Locate the cell with the specified text and output its [X, Y] center coordinate. 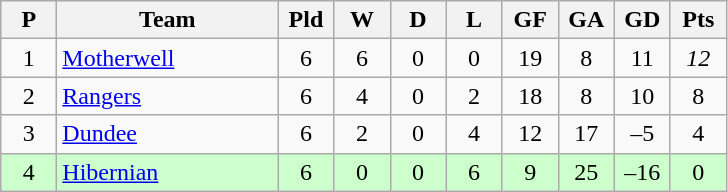
3 [29, 134]
L [474, 20]
18 [530, 96]
Team [168, 20]
25 [586, 172]
GA [586, 20]
W [362, 20]
–5 [642, 134]
11 [642, 58]
Pts [698, 20]
9 [530, 172]
–16 [642, 172]
Pld [306, 20]
Dundee [168, 134]
Rangers [168, 96]
GD [642, 20]
10 [642, 96]
D [418, 20]
19 [530, 58]
1 [29, 58]
17 [586, 134]
Motherwell [168, 58]
GF [530, 20]
Hibernian [168, 172]
P [29, 20]
